From the cell containing the given text, extract its center point as (X, Y) coordinate. 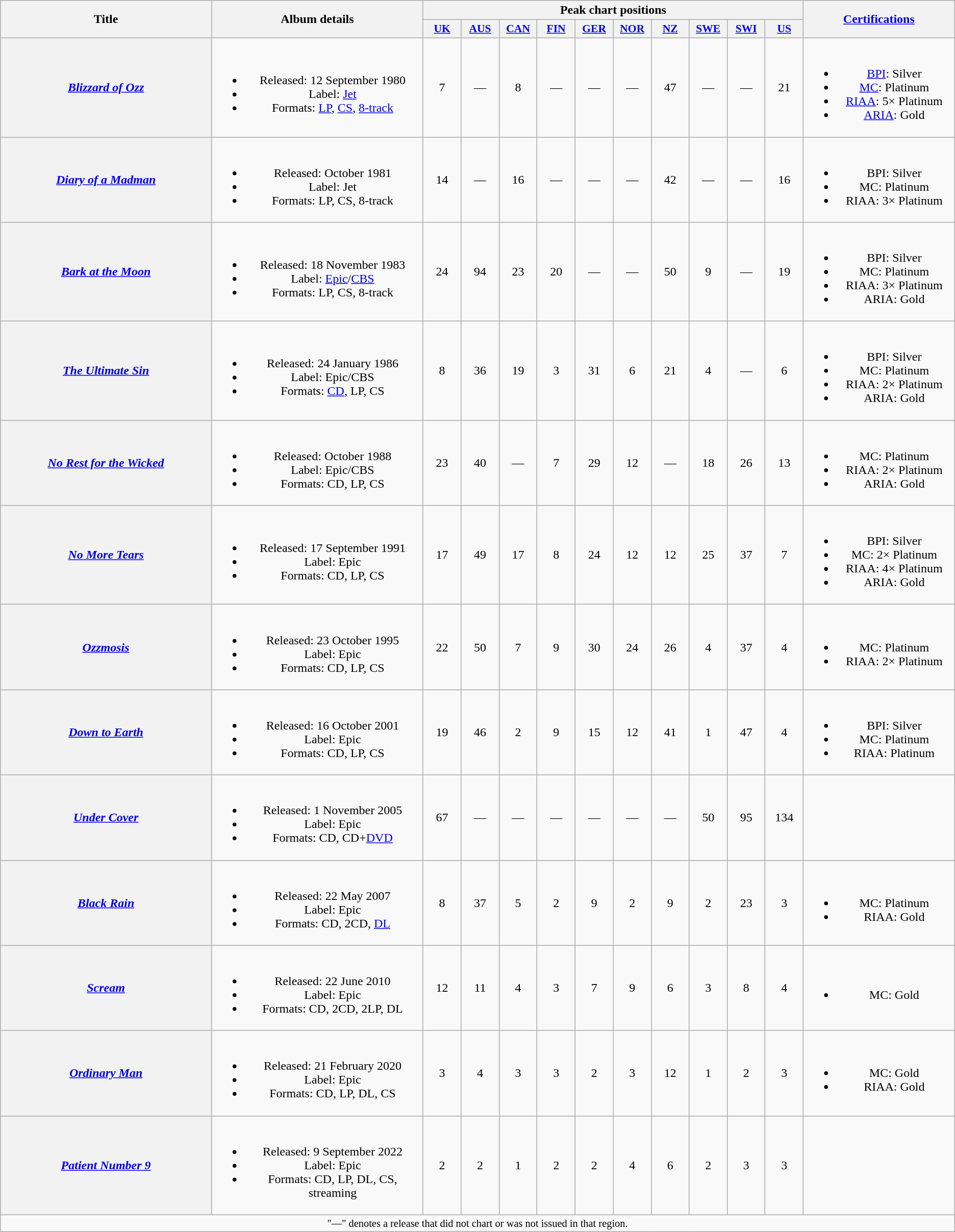
46 (481, 733)
Down to Earth (106, 733)
49 (481, 555)
5 (518, 903)
Bark at the Moon (106, 272)
The Ultimate Sin (106, 371)
Peak chart positions (613, 10)
Released: October 1988Label: Epic/CBSFormats: CD, LP, CS (317, 463)
Ozzmosis (106, 647)
GER (594, 29)
94 (481, 272)
Released: 16 October 2001Label: EpicFormats: CD, LP, CS (317, 733)
Title (106, 19)
29 (594, 463)
BPI: SilverMC: PlatinumRIAA: 3× PlatinumARIA: Gold (878, 272)
Released: 12 September 1980Label: JetFormats: LP, CS, 8-track (317, 87)
MC: PlatinumRIAA: 2× Platinum (878, 647)
36 (481, 371)
NOR (633, 29)
95 (746, 817)
11 (481, 988)
No More Tears (106, 555)
134 (784, 817)
NZ (670, 29)
30 (594, 647)
40 (481, 463)
SWI (746, 29)
Album details (317, 19)
Black Rain (106, 903)
SWE (708, 29)
Patient Number 9 (106, 1165)
22 (442, 647)
BPI: SilverMC: PlatinumRIAA: 2× PlatinumARIA: Gold (878, 371)
15 (594, 733)
Certifications (878, 19)
41 (670, 733)
FIN (556, 29)
BPI: SilverMC: PlatinumRIAA: 5× PlatinumARIA: Gold (878, 87)
BPI: SilverMC: PlatinumRIAA: Platinum (878, 733)
13 (784, 463)
CAN (518, 29)
Released: 23 October 1995Label: EpicFormats: CD, LP, CS (317, 647)
67 (442, 817)
Released: 17 September 1991Label: EpicFormats: CD, LP, CS (317, 555)
BPI: SilverMC: 2× PlatinumRIAA: 4× PlatinumARIA: Gold (878, 555)
Released: 24 January 1986Label: Epic/CBSFormats: CD, LP, CS (317, 371)
No Rest for the Wicked (106, 463)
25 (708, 555)
Scream (106, 988)
MC: PlatinumRIAA: 2× PlatinumARIA: Gold (878, 463)
Released: 22 May 2007Label: EpicFormats: CD, 2CD, DL (317, 903)
31 (594, 371)
Released: 18 November 1983Label: Epic/CBSFormats: LP, CS, 8-track (317, 272)
18 (708, 463)
MC: PlatinumRIAA: Gold (878, 903)
Diary of a Madman (106, 180)
UK (442, 29)
20 (556, 272)
Ordinary Man (106, 1073)
Under Cover (106, 817)
Released: 9 September 2022Label: EpicFormats: CD, LP, DL, CS, streaming (317, 1165)
Blizzard of Ozz (106, 87)
Released: 22 June 2010Label: EpicFormats: CD, 2CD, 2LP, DL (317, 988)
Released: 21 February 2020Label: EpicFormats: CD, LP, DL, CS (317, 1073)
"—" denotes a release that did not chart or was not issued in that region. (477, 1223)
Released: October 1981Label: JetFormats: LP, CS, 8-track (317, 180)
US (784, 29)
BPI: SilverMC: PlatinumRIAA: 3× Platinum (878, 180)
MC: GoldRIAA: Gold (878, 1073)
Released: 1 November 2005Label: EpicFormats: CD, CD+DVD (317, 817)
14 (442, 180)
42 (670, 180)
AUS (481, 29)
MC: Gold (878, 988)
